Return (x, y) of the center of cell containing provided text 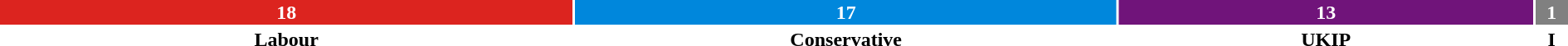
18 (286, 12)
13 (1326, 12)
17 (846, 12)
1 (1551, 12)
